Output the [X, Y] coordinate of the center of the cell containing the given text.  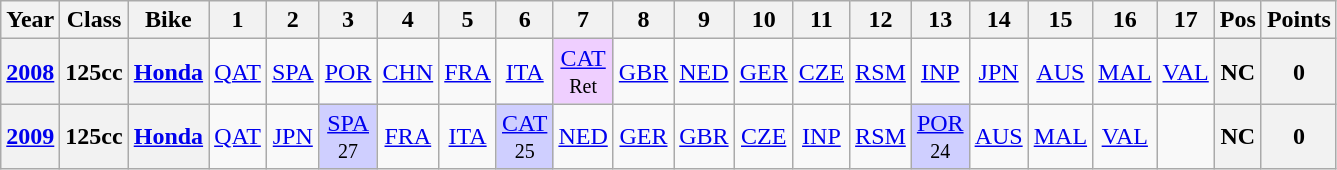
7 [583, 20]
Pos [1238, 20]
2008 [30, 72]
5 [468, 20]
2 [292, 20]
6 [524, 20]
3 [348, 20]
POR24 [940, 136]
CHN [408, 72]
11 [821, 20]
CAT25 [524, 136]
14 [998, 20]
12 [881, 20]
10 [764, 20]
CATRet [583, 72]
1 [238, 20]
15 [1060, 20]
9 [704, 20]
Points [1298, 20]
16 [1125, 20]
17 [1186, 20]
SPA [292, 72]
8 [643, 20]
Year [30, 20]
4 [408, 20]
2009 [30, 136]
Class [94, 20]
SPA27 [348, 136]
13 [940, 20]
POR [348, 72]
Bike [168, 20]
